Determine the (X, Y) coordinate at the center of the cell enclosing the given text.  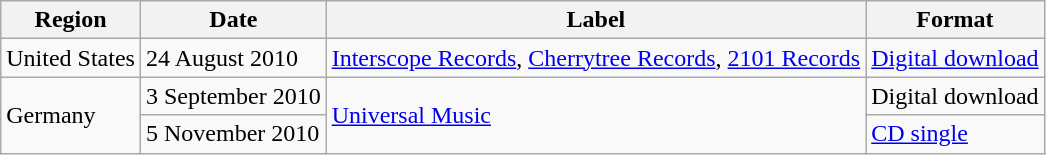
Date (233, 20)
CD single (955, 134)
3 September 2010 (233, 96)
United States (71, 58)
Universal Music (596, 115)
Germany (71, 115)
5 November 2010 (233, 134)
Format (955, 20)
Label (596, 20)
24 August 2010 (233, 58)
Region (71, 20)
Interscope Records, Cherrytree Records, 2101 Records (596, 58)
